Return the (x, y) coordinate for the center point of the cell that contains the specified text.  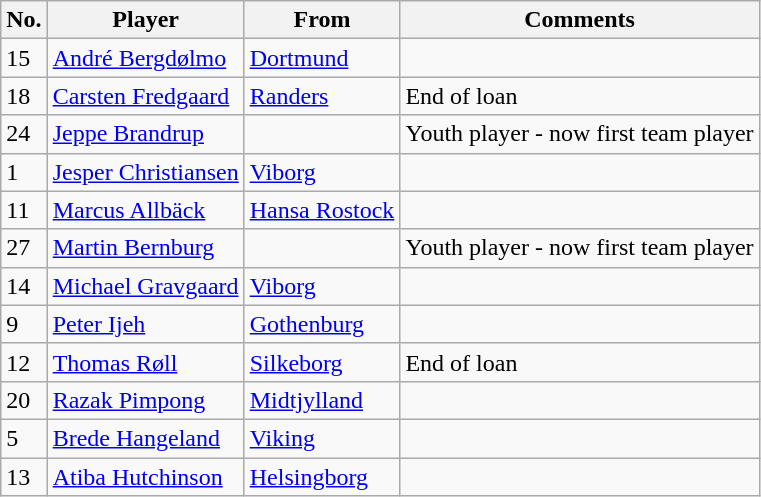
14 (24, 286)
From (322, 20)
Martin Bernburg (146, 248)
Hansa Rostock (322, 210)
André Bergdølmo (146, 58)
1 (24, 172)
Gothenburg (322, 324)
9 (24, 324)
11 (24, 210)
Brede Hangeland (146, 438)
18 (24, 96)
13 (24, 477)
Marcus Allbäck (146, 210)
24 (24, 134)
Jeppe Brandrup (146, 134)
12 (24, 362)
Atiba Hutchinson (146, 477)
Razak Pimpong (146, 400)
20 (24, 400)
Thomas Røll (146, 362)
5 (24, 438)
Helsingborg (322, 477)
Peter Ijeh (146, 324)
27 (24, 248)
Michael Gravgaard (146, 286)
Midtjylland (322, 400)
Dortmund (322, 58)
Silkeborg (322, 362)
Jesper Christiansen (146, 172)
Randers (322, 96)
15 (24, 58)
Viking (322, 438)
No. (24, 20)
Comments (580, 20)
Carsten Fredgaard (146, 96)
Player (146, 20)
